Detect which cell encompasses the target text, then output its (X, Y) center coordinate. 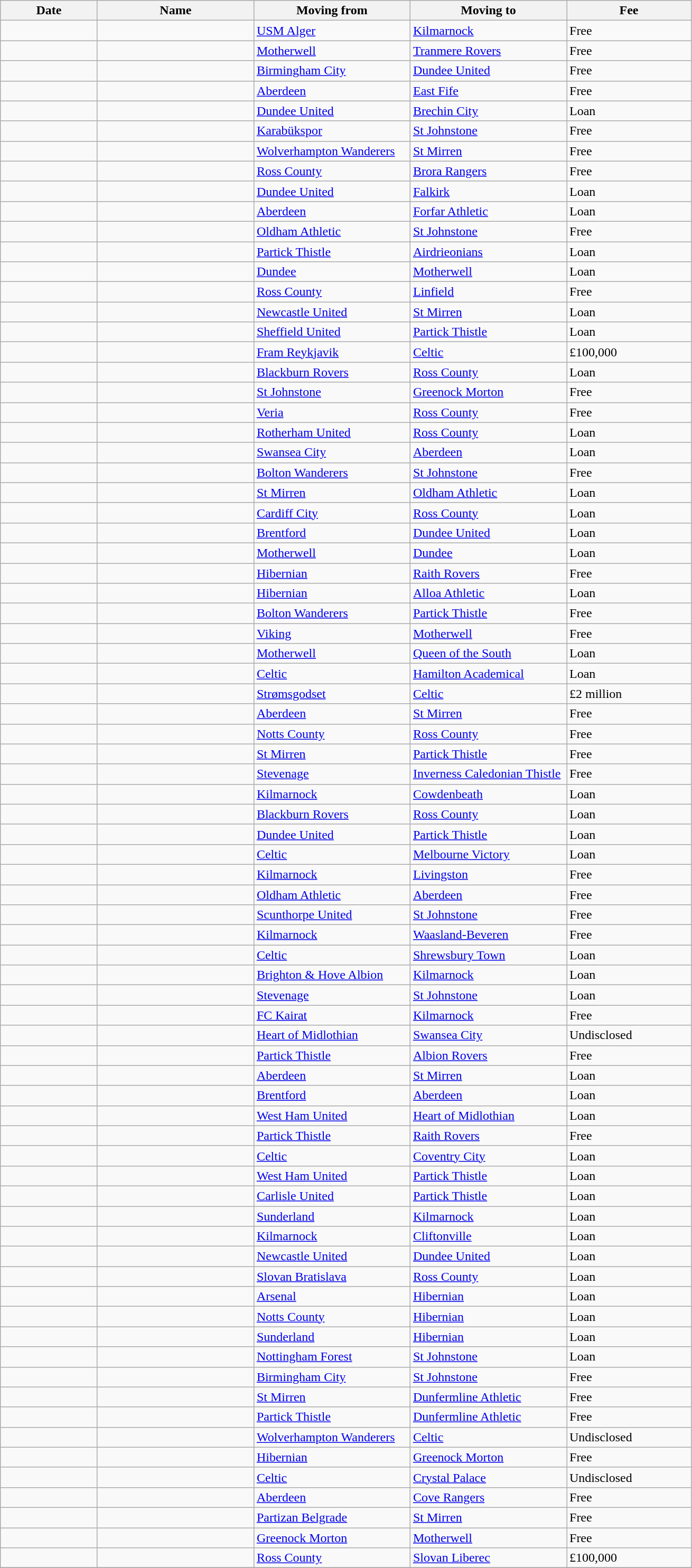
Veria (332, 412)
Karabükspor (332, 131)
Date (49, 11)
Slovan Liberec (488, 1558)
Cliftonville (488, 1236)
Coventry City (488, 1156)
Alloa Athletic (488, 593)
Linfield (488, 292)
Inverness Caledonian Thistle (488, 774)
Fee (629, 11)
Hamilton Academical (488, 674)
Scunthorpe United (332, 915)
Crystal Palace (488, 1477)
Waasland-Beveren (488, 935)
Moving to (488, 11)
FC Kairat (332, 1015)
Fram Reykjavik (332, 352)
Cowdenbeath (488, 794)
Falkirk (488, 191)
Livingston (488, 874)
Forfar Athletic (488, 211)
East Fife (488, 91)
Nottingham Forest (332, 1357)
Brechin City (488, 111)
USM Alger (332, 31)
Name (175, 11)
Moving from (332, 11)
Tranmere Rovers (488, 51)
£2 million (629, 694)
Rotherham United (332, 432)
Slovan Bratislava (332, 1277)
Shrewsbury Town (488, 955)
Carlisle United (332, 1196)
Cardiff City (332, 513)
Arsenal (332, 1297)
Brighton & Hove Albion (332, 975)
Queen of the South (488, 654)
Partizan Belgrade (332, 1517)
Brora Rangers (488, 171)
Sheffield United (332, 332)
Viking (332, 634)
Strømsgodset (332, 694)
Albion Rovers (488, 1055)
Airdrieonians (488, 252)
Cove Rangers (488, 1497)
Melbourne Victory (488, 854)
